Return [X, Y] of the center of cell containing provided text 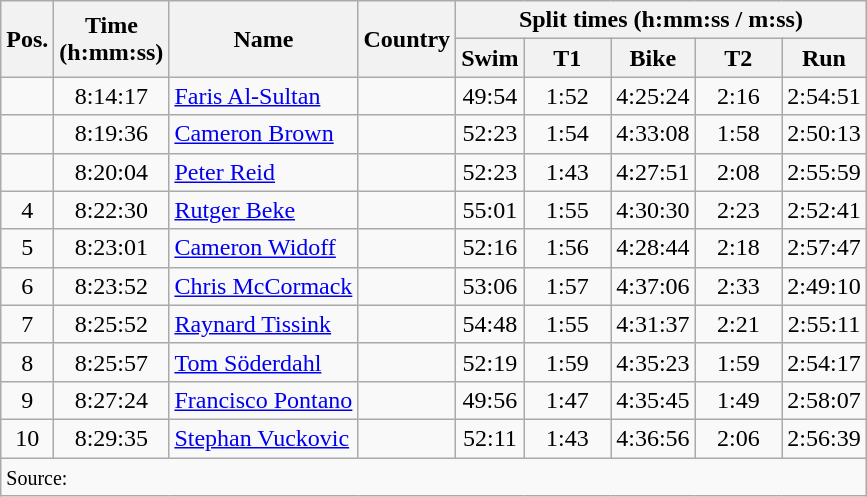
52:16 [490, 248]
10 [28, 438]
8:25:57 [112, 362]
T2 [738, 58]
2:55:11 [824, 324]
8 [28, 362]
2:56:39 [824, 438]
1:57 [568, 286]
2:08 [738, 172]
8:25:52 [112, 324]
1:47 [568, 400]
1:49 [738, 400]
Cameron Brown [264, 134]
Time(h:mm:ss) [112, 39]
Chris McCormack [264, 286]
T1 [568, 58]
Source: [434, 477]
Rutger Beke [264, 210]
Peter Reid [264, 172]
8:23:01 [112, 248]
Cameron Widoff [264, 248]
2:16 [738, 96]
1:58 [738, 134]
2:52:41 [824, 210]
4:36:56 [653, 438]
2:50:13 [824, 134]
Francisco Pontano [264, 400]
2:55:59 [824, 172]
8:22:30 [112, 210]
8:19:36 [112, 134]
8:20:04 [112, 172]
2:21 [738, 324]
2:49:10 [824, 286]
4:28:44 [653, 248]
2:58:07 [824, 400]
2:06 [738, 438]
5 [28, 248]
8:14:17 [112, 96]
Stephan Vuckovic [264, 438]
2:33 [738, 286]
Split times (h:mm:ss / m:ss) [662, 20]
4:30:30 [653, 210]
Faris Al-Sultan [264, 96]
7 [28, 324]
8:27:24 [112, 400]
8:23:52 [112, 286]
1:56 [568, 248]
1:54 [568, 134]
52:19 [490, 362]
4:37:06 [653, 286]
49:54 [490, 96]
4:25:24 [653, 96]
9 [28, 400]
Bike [653, 58]
52:11 [490, 438]
54:48 [490, 324]
Raynard Tissink [264, 324]
49:56 [490, 400]
Pos. [28, 39]
4:35:23 [653, 362]
Name [264, 39]
2:54:51 [824, 96]
2:23 [738, 210]
4:31:37 [653, 324]
Country [407, 39]
Swim [490, 58]
4:33:08 [653, 134]
4:27:51 [653, 172]
55:01 [490, 210]
53:06 [490, 286]
6 [28, 286]
4 [28, 210]
2:18 [738, 248]
Run [824, 58]
8:29:35 [112, 438]
Tom Söderdahl [264, 362]
1:52 [568, 96]
2:54:17 [824, 362]
2:57:47 [824, 248]
4:35:45 [653, 400]
